Capture the cell that displays the provided text and extract its (X, Y) central coordinate. 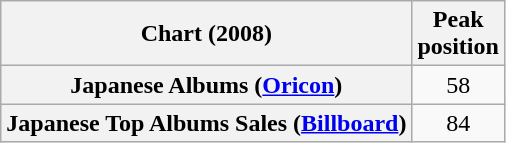
Peak position (458, 34)
84 (458, 123)
Japanese Top Albums Sales (Billboard) (206, 123)
Japanese Albums (Oricon) (206, 85)
Chart (2008) (206, 34)
58 (458, 85)
